Locate the cell with the specified text and output its [X, Y] center coordinate. 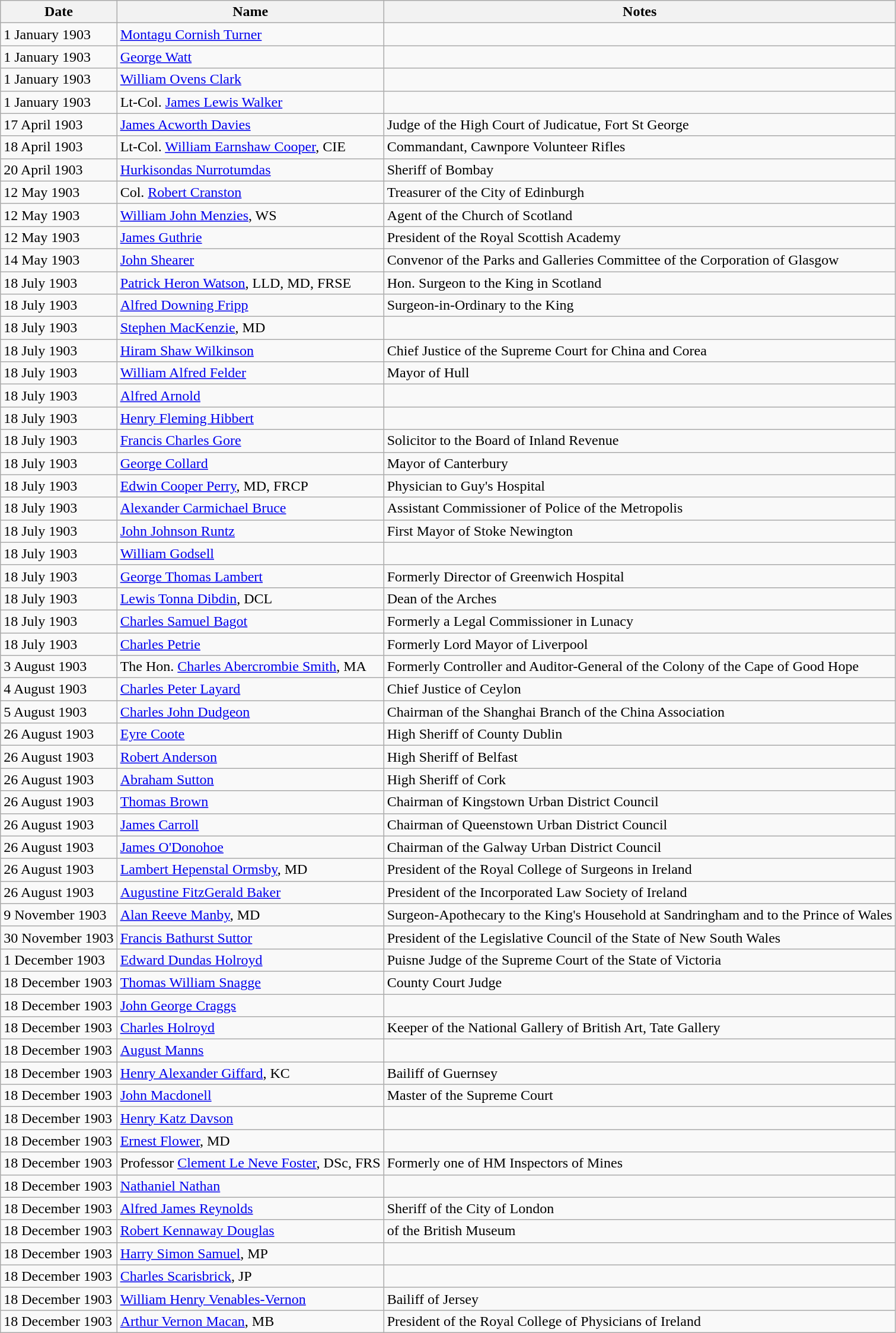
Formerly one of HM Inspectors of Mines [639, 1163]
James Carroll [250, 825]
President of the Royal College of Surgeons in Ireland [639, 870]
William Henry Venables-Vernon [250, 1299]
Charles Holroyd [250, 1028]
Charles Scarisbrick, JP [250, 1276]
George Thomas Lambert [250, 576]
John Johnson Runtz [250, 531]
Treasurer of the City of Edinburgh [639, 192]
Hurkisondas Nurrotumdas [250, 170]
Alexander Carmichael Bruce [250, 508]
Edward Dundas Holroyd [250, 960]
Notes [639, 12]
Lewis Tonna Dibdin, DCL [250, 599]
Chairman of Queenstown Urban District Council [639, 825]
Chief Justice of Ceylon [639, 689]
Solicitor to the Board of Inland Revenue [639, 441]
The Hon. Charles Abercrombie Smith, MA [250, 667]
3 August 1903 [59, 667]
Thomas Brown [250, 802]
Alfred Arnold [250, 396]
Robert Anderson [250, 757]
30 November 1903 [59, 937]
Sheriff of the City of London [639, 1208]
Henry Fleming Hibbert [250, 418]
President of the Royal Scottish Academy [639, 237]
Abraham Sutton [250, 780]
18 April 1903 [59, 147]
Hon. Surgeon to the King in Scotland [639, 283]
High Sheriff of County Dublin [639, 734]
Nathaniel Nathan [250, 1186]
President of the Royal College of Physicians of Ireland [639, 1321]
Eyre Coote [250, 734]
George Collard [250, 463]
Bailiff of Guernsey [639, 1073]
Chairman of Kingstown Urban District Council [639, 802]
Henry Katz Davson [250, 1118]
Formerly Director of Greenwich Hospital [639, 576]
Montagu Cornish Turner [250, 34]
Lt-Col. William Earnshaw Cooper, CIE [250, 147]
President of the Incorporated Law Society of Ireland [639, 892]
Thomas William Snagge [250, 982]
Lambert Hepenstal Ormsby, MD [250, 870]
20 April 1903 [59, 170]
Hiram Shaw Wilkinson [250, 351]
First Mayor of Stoke Newington [639, 531]
James Acworth Davies [250, 125]
William Godsell [250, 553]
4 August 1903 [59, 689]
Formerly Lord Mayor of Liverpool [639, 644]
Name [250, 12]
Francis Charles Gore [250, 441]
Alfred James Reynolds [250, 1208]
9 November 1903 [59, 915]
Charles John Dudgeon [250, 712]
William Alfred Felder [250, 373]
Robert Kennaway Douglas [250, 1231]
Col. Robert Cranston [250, 192]
Formerly Controller and Auditor-General of the Colony of the Cape of Good Hope [639, 667]
14 May 1903 [59, 260]
Patrick Heron Watson, LLD, MD, FRSE [250, 283]
Convenor of the Parks and Galleries Committee of the Corporation of Glasgow [639, 260]
Charles Petrie [250, 644]
George Watt [250, 57]
1 December 1903 [59, 960]
William Ovens Clark [250, 79]
Dean of the Arches [639, 599]
Chairman of the Shanghai Branch of the China Association [639, 712]
Edwin Cooper Perry, MD, FRCP [250, 486]
Chief Justice of the Supreme Court for China and Corea [639, 351]
Harry Simon Samuel, MP [250, 1254]
Commandant, Cawnpore Volunteer Rifles [639, 147]
John Shearer [250, 260]
17 April 1903 [59, 125]
Judge of the High Court of Judicatue, Fort St George [639, 125]
Charles Samuel Bagot [250, 621]
John Macdonell [250, 1096]
Chairman of the Galway Urban District Council [639, 847]
Alan Reeve Manby, MD [250, 915]
Assistant Commissioner of Police of the Metropolis [639, 508]
Stephen MacKenzie, MD [250, 328]
Physician to Guy's Hospital [639, 486]
Augustine FitzGerald Baker [250, 892]
Agent of the Church of Scotland [639, 215]
Sheriff of Bombay [639, 170]
5 August 1903 [59, 712]
County Court Judge [639, 982]
President of the Legislative Council of the State of New South Wales [639, 937]
Puisne Judge of the Supreme Court of the State of Victoria [639, 960]
John George Craggs [250, 1006]
Alfred Downing Fripp [250, 306]
of the British Museum [639, 1231]
James O'Donohoe [250, 847]
Ernest Flower, MD [250, 1141]
James Guthrie [250, 237]
Francis Bathurst Suttor [250, 937]
Charles Peter Layard [250, 689]
Mayor of Canterbury [639, 463]
Professor Clement Le Neve Foster, DSc, FRS [250, 1163]
High Sheriff of Belfast [639, 757]
Henry Alexander Giffard, KC [250, 1073]
Keeper of the National Gallery of British Art, Tate Gallery [639, 1028]
Formerly a Legal Commissioner in Lunacy [639, 621]
Lt-Col. James Lewis Walker [250, 102]
Bailiff of Jersey [639, 1299]
Surgeon-Apothecary to the King's Household at Sandringham and to the Prince of Wales [639, 915]
William John Menzies, WS [250, 215]
Mayor of Hull [639, 373]
Master of the Supreme Court [639, 1096]
Date [59, 12]
August Manns [250, 1051]
Arthur Vernon Macan, MB [250, 1321]
Surgeon-in-Ordinary to the King [639, 306]
High Sheriff of Cork [639, 780]
